Capture the cell that displays the provided text and extract its [x, y] central coordinate. 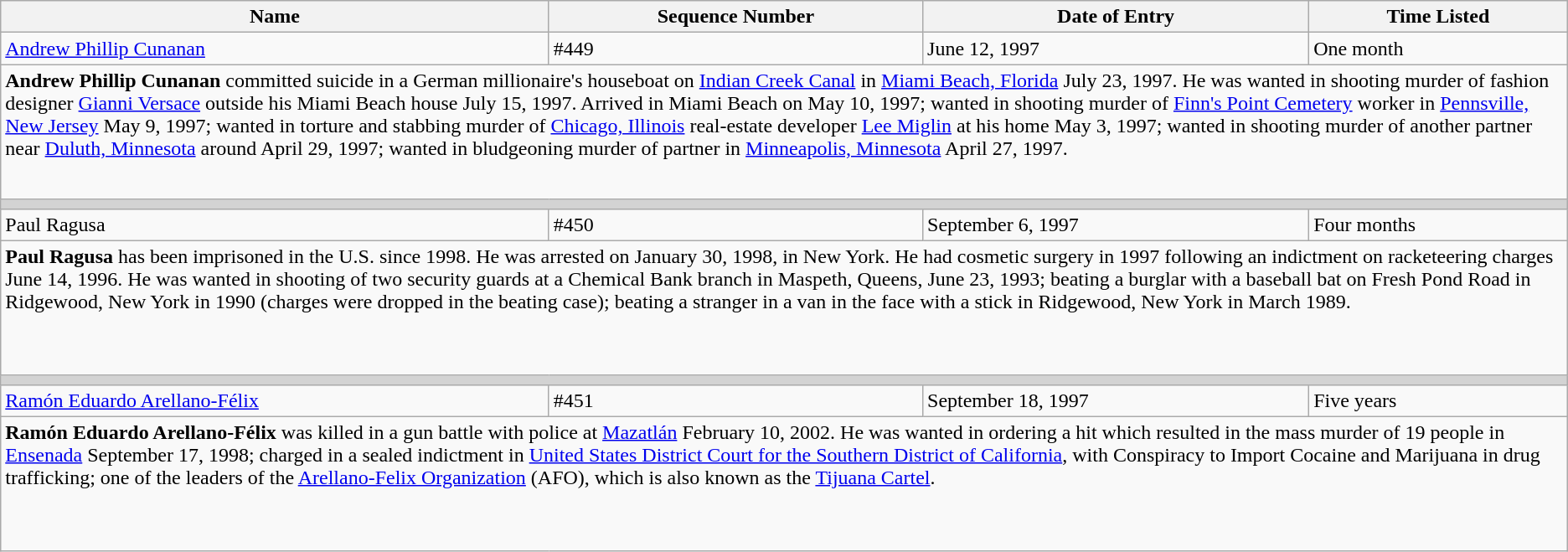
#450 [735, 224]
#451 [735, 400]
Ramón Eduardo Arellano-Félix [275, 400]
Four months [1439, 224]
Five years [1439, 400]
Name [275, 17]
September 18, 1997 [1116, 400]
Time Listed [1439, 17]
Sequence Number [735, 17]
Date of Entry [1116, 17]
June 12, 1997 [1116, 49]
Andrew Phillip Cunanan [275, 49]
One month [1439, 49]
#449 [735, 49]
Paul Ragusa [275, 224]
September 6, 1997 [1116, 224]
